Detect which cell encompasses the target text, then output its [x, y] center coordinate. 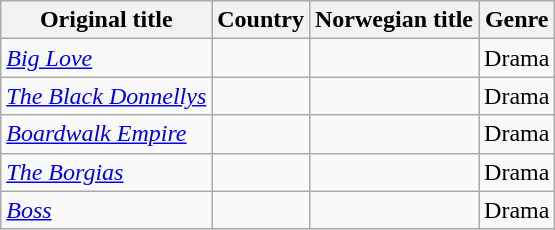
Boardwalk Empire [106, 134]
The Black Donnellys [106, 96]
Original title [106, 20]
Country [261, 20]
Genre [517, 20]
Boss [106, 210]
Big Love [106, 58]
The Borgias [106, 172]
Norwegian title [394, 20]
